Output the (X, Y) coordinate of the center of the cell containing the given text.  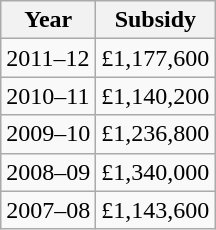
2008–09 (48, 172)
2009–10 (48, 134)
£1,177,600 (156, 58)
Year (48, 20)
£1,340,000 (156, 172)
2010–11 (48, 96)
£1,236,800 (156, 134)
£1,140,200 (156, 96)
£1,143,600 (156, 210)
Subsidy (156, 20)
2007–08 (48, 210)
2011–12 (48, 58)
